Search for the cell housing the specified text and yield its (x, y) center coordinate. 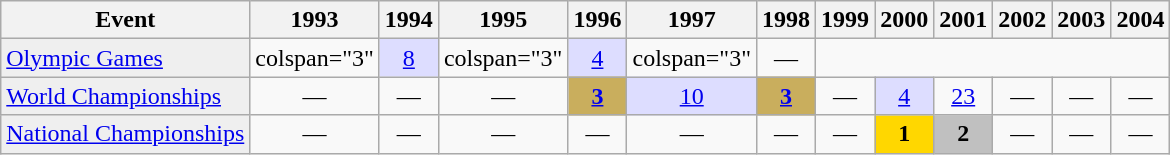
1995 (503, 20)
National Championships (126, 134)
1999 (846, 20)
2003 (1082, 20)
10 (692, 96)
2004 (1140, 20)
8 (408, 58)
World Championships (126, 96)
1993 (315, 20)
1994 (408, 20)
1997 (692, 20)
Olympic Games (126, 58)
2000 (904, 20)
2 (964, 134)
1 (904, 134)
Event (126, 20)
1998 (786, 20)
23 (964, 96)
2002 (1022, 20)
1996 (598, 20)
2001 (964, 20)
